Determine the [x, y] coordinate at the center of the cell enclosing the given text.  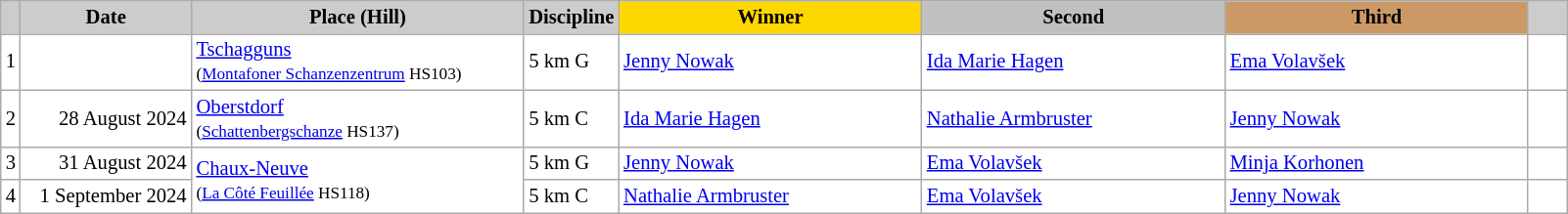
Third [1377, 17]
1 [11, 62]
Discipline [572, 17]
Tschagguns(Montafoner Schanzenzentrum HS103) [358, 62]
1 September 2024 [106, 196]
Second [1074, 17]
Oberstdorf(Schattenbergschanze HS137) [358, 118]
31 August 2024 [106, 163]
4 [11, 196]
Winner [770, 17]
3 [11, 163]
2 [11, 118]
28 August 2024 [106, 118]
Minja Korhonen [1377, 163]
Chaux-Neuve(La Côté Feuillée HS118) [358, 180]
Date [106, 17]
Place (Hill) [358, 17]
